Detect which cell encompasses the target text, then output its (x, y) center coordinate. 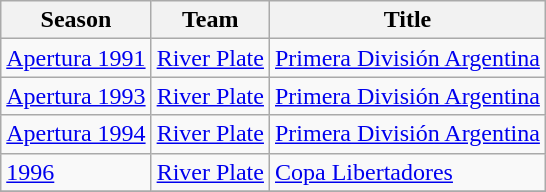
Copa Libertadores (407, 172)
Season (76, 20)
Team (210, 20)
Title (407, 20)
Apertura 1993 (76, 96)
Apertura 1991 (76, 58)
Apertura 1994 (76, 134)
1996 (76, 172)
